Output the (x, y) coordinate of the center of the cell containing the given text.  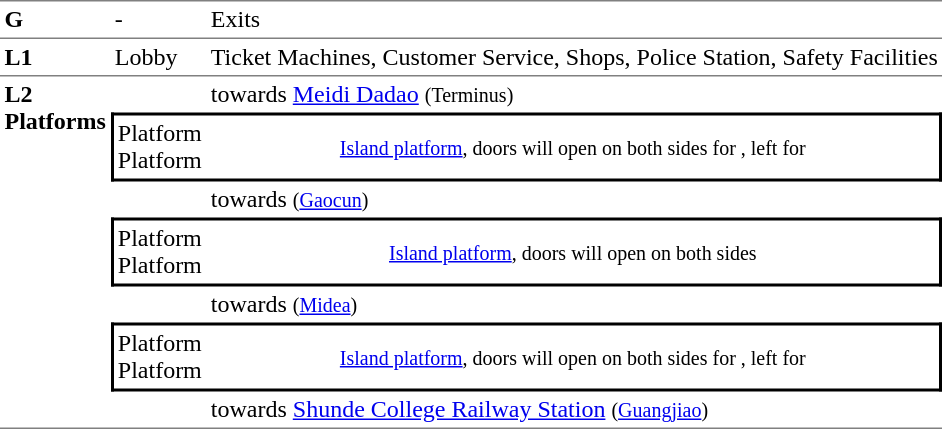
towards (Gaocun) (574, 200)
- (158, 19)
L2Platforms (55, 252)
Lobby (158, 58)
towards Meidi Dadao (Terminus) (574, 94)
Island platform, doors will open on both sides (574, 252)
Exits (574, 19)
G (55, 19)
Ticket Machines, Customer Service, Shops, Police Station, Safety Facilities (574, 58)
L1 (55, 58)
towards (Midea) (574, 304)
